Scan for the cell matching the given text and deliver its (x, y) coordinate at center. 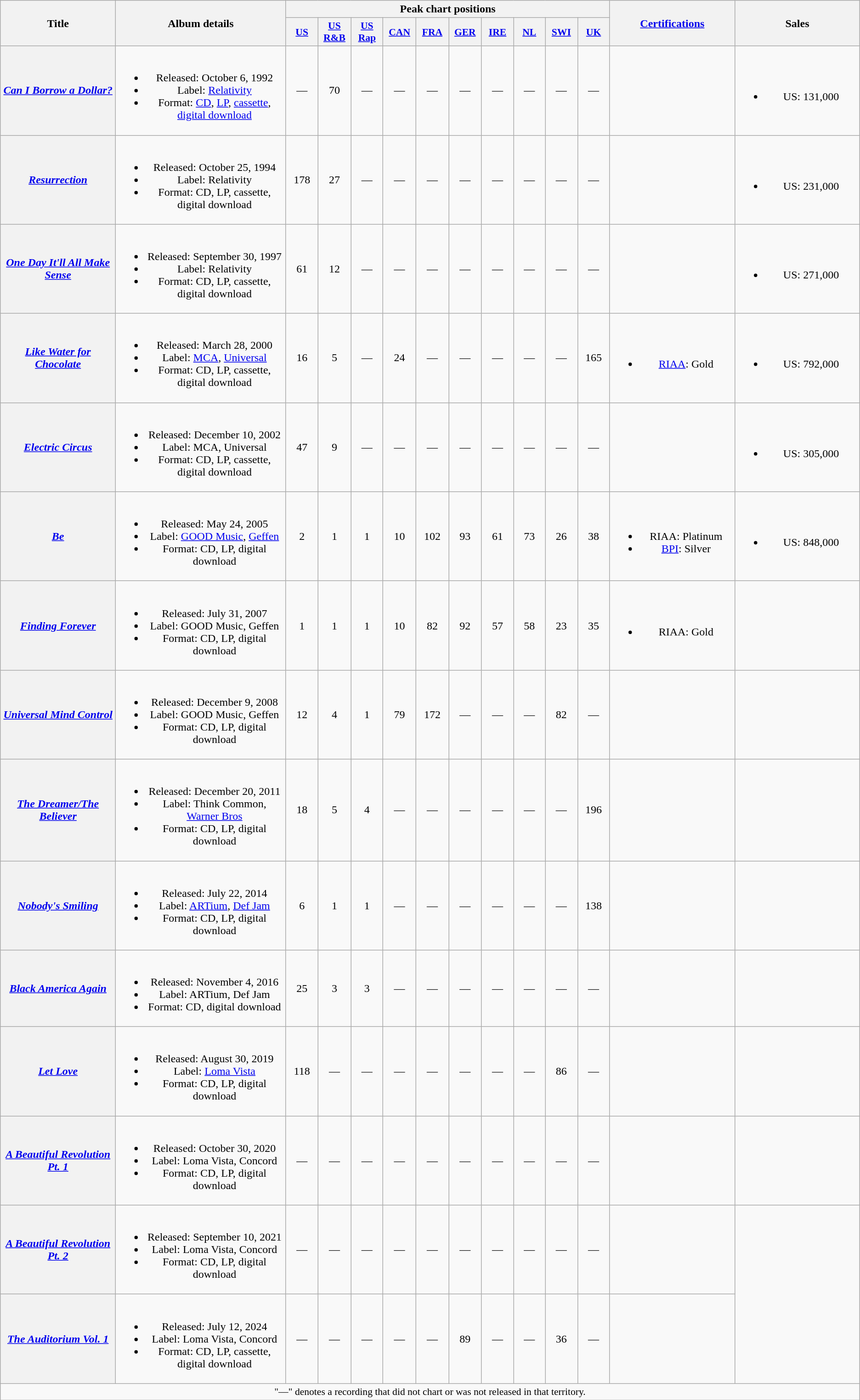
NL (529, 32)
Released: May 24, 2005Label: GOOD Music, GeffenFormat: CD, LP, digital download (201, 536)
Released: December 20, 2011Label: Think Common, Warner BrosFormat: CD, LP, digital download (201, 810)
138 (594, 906)
"—" denotes a recording that did not chart or was not released in that territory. (430, 1392)
89 (465, 1339)
Released: October 30, 2020Label: Loma Vista, ConcordFormat: CD, LP, digital download (201, 1161)
RIAA: PlatinumBPI: Silver (673, 536)
Sales (798, 23)
Released: September 30, 1997Label: RelativityFormat: CD, LP, cassette, digital download (201, 269)
US R&B (334, 32)
Like Water for Chocolate (58, 358)
US: 305,000 (798, 447)
The Auditorium Vol. 1 (58, 1339)
Released: July 22, 2014Label: ARTium, Def JamFormat: CD, LP, digital download (201, 906)
A Beautiful Revolution Pt. 1 (58, 1161)
Title (58, 23)
Released: October 25, 1994Label: RelativityFormat: CD, LP, cassette, digital download (201, 180)
Album details (201, 23)
58 (529, 625)
178 (302, 180)
SWI (561, 32)
Released: July 12, 2024Label: Loma Vista, ConcordFormat: CD, LP, cassette, digital download (201, 1339)
IRE (498, 32)
Released: December 9, 2008Label: GOOD Music, GeffenFormat: CD, LP, digital download (201, 714)
CAN (400, 32)
Let Love (58, 1071)
Certifications (673, 23)
26 (561, 536)
2 (302, 536)
Be (58, 536)
38 (594, 536)
9 (334, 447)
47 (302, 447)
US: 131,000 (798, 91)
Electric Circus (58, 447)
24 (400, 358)
Resurrection (58, 180)
GER (465, 32)
FRA (432, 32)
36 (561, 1339)
One Day It'll All Make Sense (58, 269)
Nobody's Smiling (58, 906)
US: 231,000 (798, 180)
Released: December 10, 2002Label: MCA, UniversalFormat: CD, LP, cassette, digital download (201, 447)
57 (498, 625)
US Rap (367, 32)
Released: March 28, 2000Label: MCA, UniversalFormat: CD, LP, cassette, digital download (201, 358)
Black America Again (58, 989)
UK (594, 32)
118 (302, 1071)
Universal Mind Control (58, 714)
93 (465, 536)
165 (594, 358)
35 (594, 625)
23 (561, 625)
6 (302, 906)
Released: November 4, 2016Label: ARTium, Def JamFormat: CD, digital download (201, 989)
US: 271,000 (798, 269)
Released: October 6, 1992Label: RelativityFormat: CD, LP, cassette, digital download (201, 91)
27 (334, 180)
16 (302, 358)
A Beautiful Revolution Pt. 2 (58, 1250)
196 (594, 810)
US: 792,000 (798, 358)
70 (334, 91)
25 (302, 989)
172 (432, 714)
18 (302, 810)
Can I Borrow a Dollar? (58, 91)
79 (400, 714)
Released: August 30, 2019Label: Loma VistaFormat: CD, LP, digital download (201, 1071)
Released: July 31, 2007Label: GOOD Music, GeffenFormat: CD, LP, digital download (201, 625)
86 (561, 1071)
US: 848,000 (798, 536)
Peak chart positions (447, 9)
Finding Forever (58, 625)
Released: September 10, 2021Label: Loma Vista, ConcordFormat: CD, LP, digital download (201, 1250)
73 (529, 536)
102 (432, 536)
US (302, 32)
92 (465, 625)
The Dreamer/The Believer (58, 810)
